Find where the given text appears and provide that cell's center as (X, Y) coordinate. 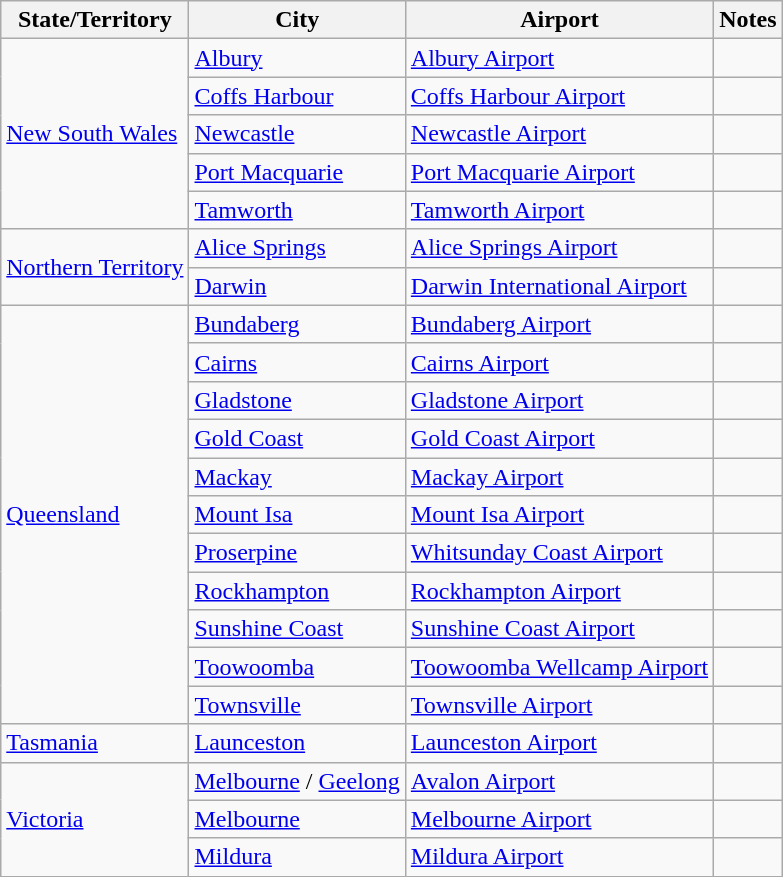
Rockhampton Airport (559, 591)
Melbourne / Geelong (297, 781)
Launceston Airport (559, 743)
Albury (297, 58)
Sunshine Coast (297, 629)
City (297, 20)
Townsville Airport (559, 705)
Alice Springs Airport (559, 248)
Launceston (297, 743)
Avalon Airport (559, 781)
Gold Coast (297, 438)
Mildura (297, 857)
Alice Springs (297, 248)
Northern Territory (95, 267)
Proserpine (297, 553)
Tasmania (95, 743)
Melbourne Airport (559, 819)
Sunshine Coast Airport (559, 629)
Rockhampton (297, 591)
State/Territory (95, 20)
Gold Coast Airport (559, 438)
Townsville (297, 705)
Darwin International Airport (559, 286)
Newcastle (297, 134)
Albury Airport (559, 58)
Darwin (297, 286)
Victoria (95, 819)
Bundaberg Airport (559, 324)
Mackay Airport (559, 477)
Mount Isa Airport (559, 515)
Toowoomba Wellcamp Airport (559, 667)
Bundaberg (297, 324)
Tamworth (297, 210)
Mackay (297, 477)
Gladstone Airport (559, 400)
Port Macquarie Airport (559, 172)
Mount Isa (297, 515)
Mildura Airport (559, 857)
Port Macquarie (297, 172)
Cairns (297, 362)
Gladstone (297, 400)
Queensland (95, 514)
New South Wales (95, 134)
Newcastle Airport (559, 134)
Toowoomba (297, 667)
Cairns Airport (559, 362)
Melbourne (297, 819)
Whitsunday Coast Airport (559, 553)
Airport (559, 20)
Coffs Harbour (297, 96)
Tamworth Airport (559, 210)
Notes (748, 20)
Coffs Harbour Airport (559, 96)
